Scan for the cell matching the given text and deliver its [X, Y] coordinate at center. 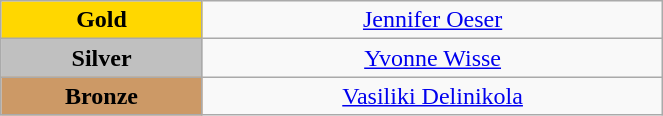
Silver [102, 58]
Gold [102, 20]
Jennifer Oeser [432, 20]
Yvonne Wisse [432, 58]
Bronze [102, 96]
Vasiliki Delinikola [432, 96]
